Locate the cell with the specified text and output its (X, Y) center coordinate. 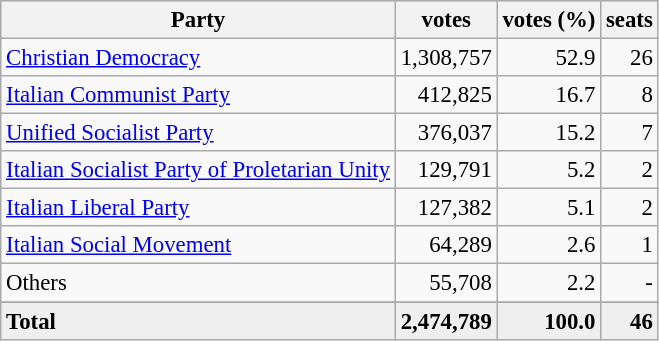
64,289 (446, 245)
Italian Socialist Party of Proletarian Unity (198, 170)
1,308,757 (446, 58)
8 (630, 95)
129,791 (446, 170)
Italian Communist Party (198, 95)
2.6 (549, 245)
- (630, 283)
5.2 (549, 170)
16.7 (549, 95)
46 (630, 321)
2,474,789 (446, 321)
Italian Liberal Party (198, 208)
Total (198, 321)
Others (198, 283)
412,825 (446, 95)
1 (630, 245)
55,708 (446, 283)
Unified Socialist Party (198, 133)
seats (630, 20)
26 (630, 58)
15.2 (549, 133)
7 (630, 133)
5.1 (549, 208)
376,037 (446, 133)
2.2 (549, 283)
Italian Social Movement (198, 245)
votes (446, 20)
100.0 (549, 321)
votes (%) (549, 20)
127,382 (446, 208)
Party (198, 20)
Christian Democracy (198, 58)
52.9 (549, 58)
